Scan for the cell matching the given text and deliver its [x, y] coordinate at center. 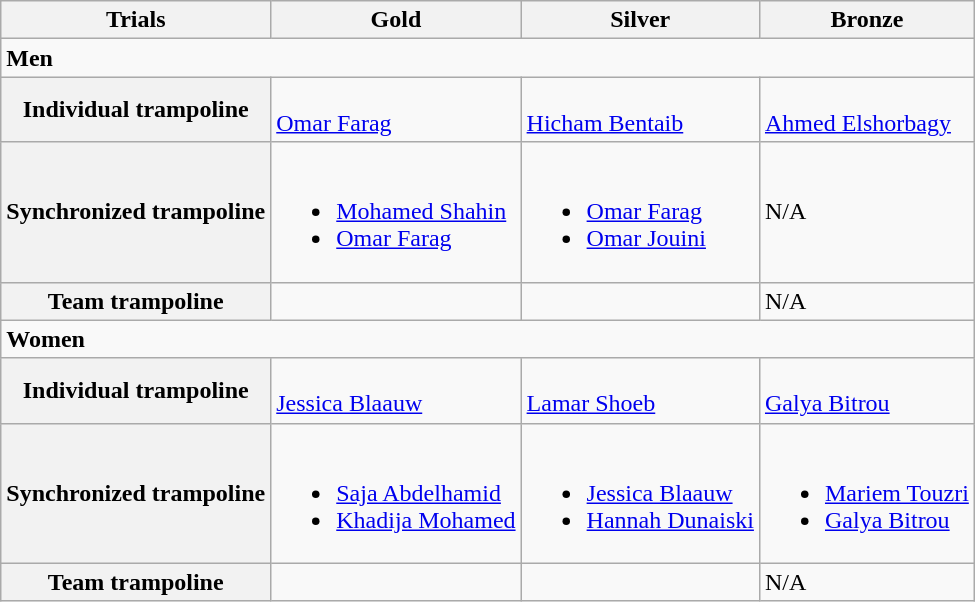
Silver [640, 20]
Ahmed Elshorbagy [866, 110]
Bronze [866, 20]
Men [488, 58]
Gold [396, 20]
Mohamed ShahinOmar Farag [396, 212]
Trials [136, 20]
Omar Farag [396, 110]
Saja AbdelhamidKhadija Mohamed [396, 493]
Women [488, 339]
Omar FaragOmar Jouini [640, 212]
Galya Bitrou [866, 390]
Jessica BlaauwHannah Dunaiski [640, 493]
Lamar Shoeb [640, 390]
Jessica Blaauw [396, 390]
Mariem TouzriGalya Bitrou [866, 493]
Hicham Bentaib [640, 110]
